Pinpoint the cell where the given text exists, returning its (X, Y) midpoint coordinate. 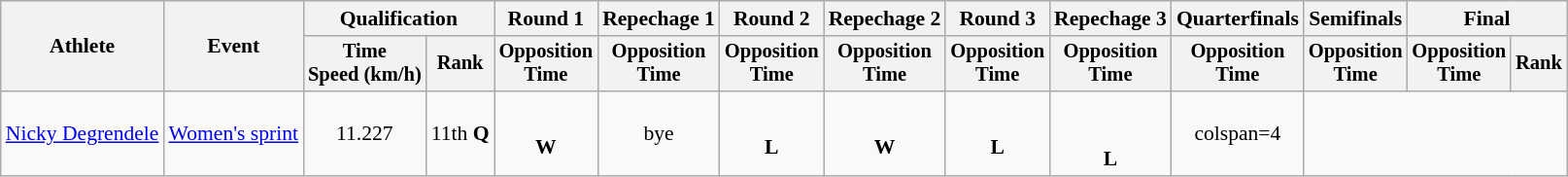
Event (234, 47)
Quarterfinals (1238, 18)
Repechage 3 (1110, 18)
colspan=4 (1238, 134)
bye (659, 134)
Repechage 2 (885, 18)
Women's sprint (234, 134)
TimeSpeed (km/h) (365, 64)
Semifinals (1356, 18)
11th Q (460, 134)
Nicky Degrendele (83, 134)
Final (1486, 18)
Qualification (398, 18)
Round 1 (546, 18)
Round 3 (997, 18)
11.227 (365, 134)
Repechage 1 (659, 18)
Round 2 (771, 18)
Athlete (83, 47)
